Search for the cell housing the specified text and yield its (x, y) center coordinate. 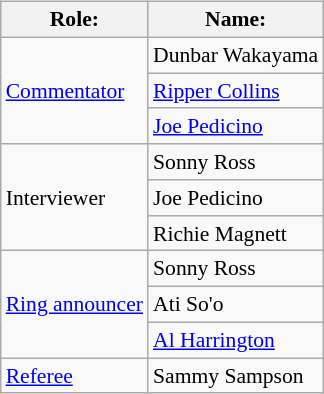
Dunbar Wakayama (236, 55)
Ripper Collins (236, 91)
Referee (74, 376)
Interviewer (74, 198)
Ring announcer (74, 304)
Name: (236, 20)
Sammy Sampson (236, 376)
Role: (74, 20)
Al Harrington (236, 340)
Richie Magnett (236, 233)
Ati So'o (236, 305)
Commentator (74, 90)
